From the cell containing the given text, extract its center point as [X, Y] coordinate. 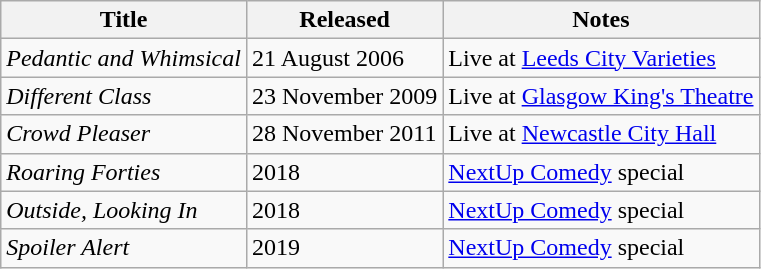
Outside, Looking In [124, 210]
Different Class [124, 96]
23 November 2009 [344, 96]
Notes [601, 20]
28 November 2011 [344, 134]
Roaring Forties [124, 172]
Spoiler Alert [124, 248]
Released [344, 20]
Live at Glasgow King's Theatre [601, 96]
Live at Newcastle City Hall [601, 134]
2019 [344, 248]
Crowd Pleaser [124, 134]
21 August 2006 [344, 58]
Live at Leeds City Varieties [601, 58]
Pedantic and Whimsical [124, 58]
Title [124, 20]
